Locate the cell with the specified text and output its (x, y) center coordinate. 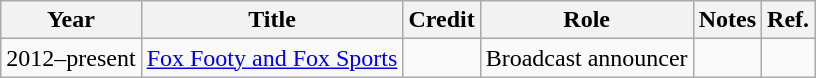
Title (272, 20)
Year (71, 20)
Broadcast announcer (586, 58)
Role (586, 20)
Notes (727, 20)
2012–present (71, 58)
Credit (442, 20)
Ref. (788, 20)
Fox Footy and Fox Sports (272, 58)
